Search for the cell housing the specified text and yield its (X, Y) center coordinate. 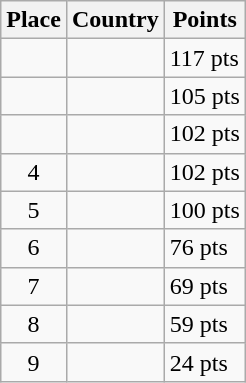
Place (34, 20)
100 pts (204, 210)
105 pts (204, 96)
24 pts (204, 362)
4 (34, 172)
8 (34, 324)
76 pts (204, 248)
Country (115, 20)
9 (34, 362)
5 (34, 210)
7 (34, 286)
6 (34, 248)
Points (204, 20)
69 pts (204, 286)
117 pts (204, 58)
59 pts (204, 324)
